Capture the cell that displays the provided text and extract its (x, y) central coordinate. 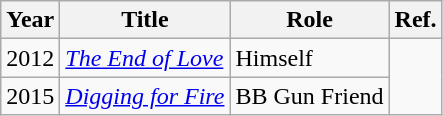
Ref. (416, 20)
Year (30, 20)
BB Gun Friend (310, 96)
Title (145, 20)
Himself (310, 58)
The End of Love (145, 58)
2015 (30, 96)
2012 (30, 58)
Digging for Fire (145, 96)
Role (310, 20)
